Capture the cell that displays the provided text and extract its (X, Y) central coordinate. 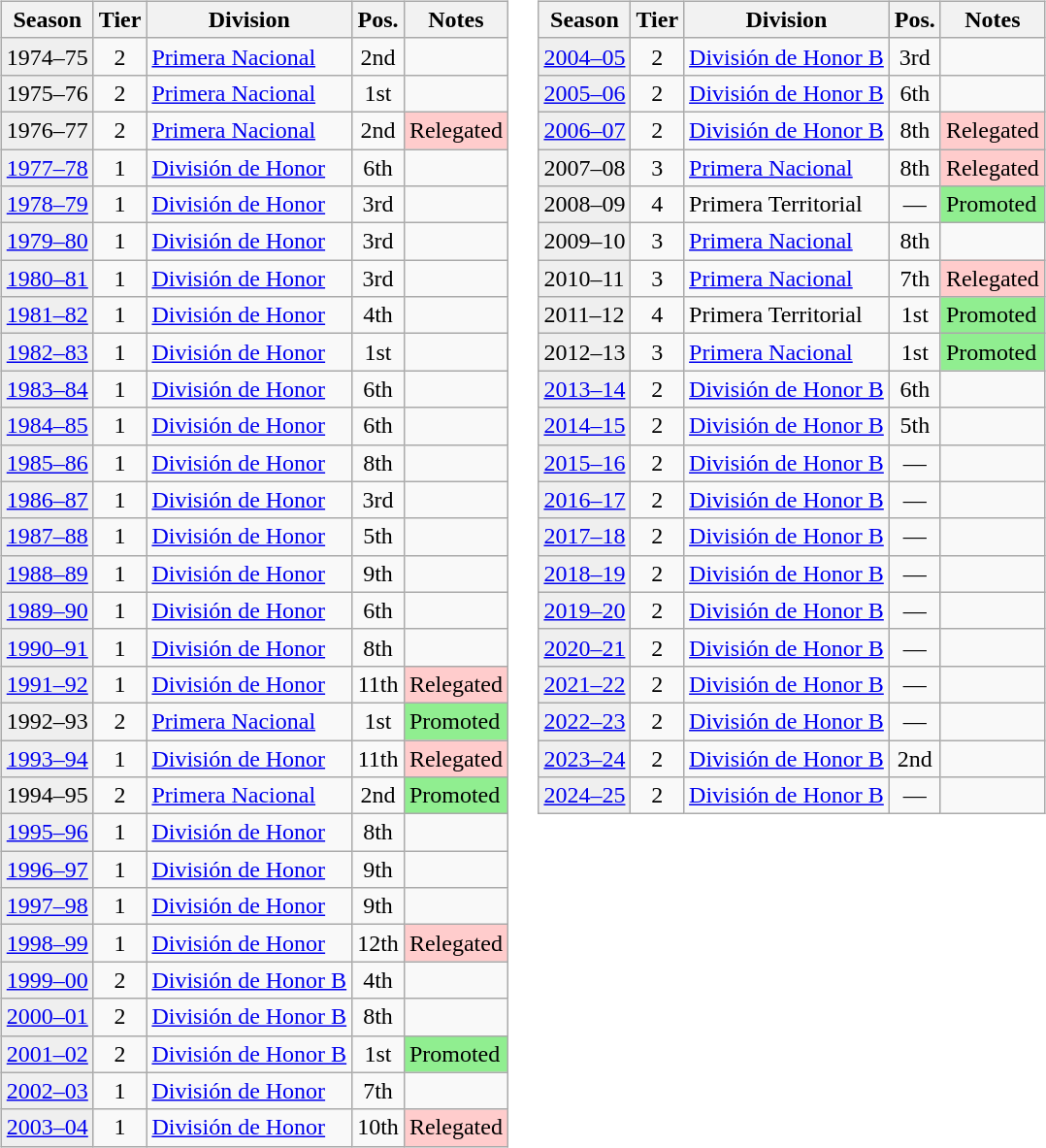
10th (378, 1128)
2015–16 (584, 463)
2019–20 (584, 610)
1985–86 (47, 463)
2005–06 (584, 93)
2013–14 (584, 389)
1999–00 (47, 980)
2000–01 (47, 1017)
2017–18 (584, 537)
1992–93 (47, 721)
1996–97 (47, 869)
1995–96 (47, 833)
1981–82 (47, 315)
2024–25 (584, 796)
1998–99 (47, 943)
1987–88 (47, 537)
2012–13 (584, 352)
1975–76 (47, 93)
1974–75 (47, 56)
1977–78 (47, 168)
2006–07 (584, 130)
1991–92 (47, 684)
2022–23 (584, 721)
2021–22 (584, 684)
2023–24 (584, 758)
2003–04 (47, 1128)
1993–94 (47, 758)
1997–98 (47, 906)
2008–09 (584, 205)
2007–08 (584, 168)
1989–90 (47, 610)
2014–15 (584, 426)
2010–11 (584, 279)
2018–19 (584, 574)
1994–95 (47, 796)
2004–05 (584, 56)
1983–84 (47, 389)
2001–02 (47, 1054)
2011–12 (584, 315)
2002–03 (47, 1091)
1978–79 (47, 205)
1979–80 (47, 242)
1986–87 (47, 500)
1990–91 (47, 647)
2020–21 (584, 647)
12th (378, 943)
1984–85 (47, 426)
2016–17 (584, 500)
1988–89 (47, 574)
1980–81 (47, 279)
2009–10 (584, 242)
1976–77 (47, 130)
1982–83 (47, 352)
